Identify which cell holds the provided text, then report its (X, Y) central coordinate. 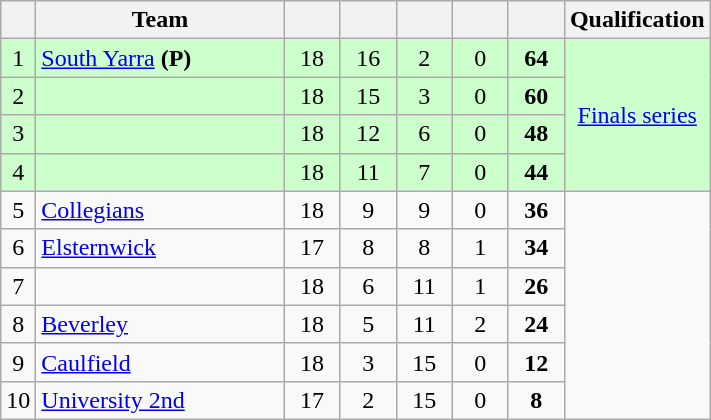
Collegians (160, 210)
24 (536, 324)
Caulfield (160, 362)
10 (18, 400)
60 (536, 96)
University 2nd (160, 400)
Qualification (637, 20)
44 (536, 172)
4 (18, 172)
16 (368, 58)
26 (536, 286)
South Yarra (P) (160, 58)
34 (536, 248)
Beverley (160, 324)
Finals series (637, 115)
36 (536, 210)
Team (160, 20)
48 (536, 134)
64 (536, 58)
Elsternwick (160, 248)
